For the text-containing cell, return its midpoint in (x, y) coordinate format. 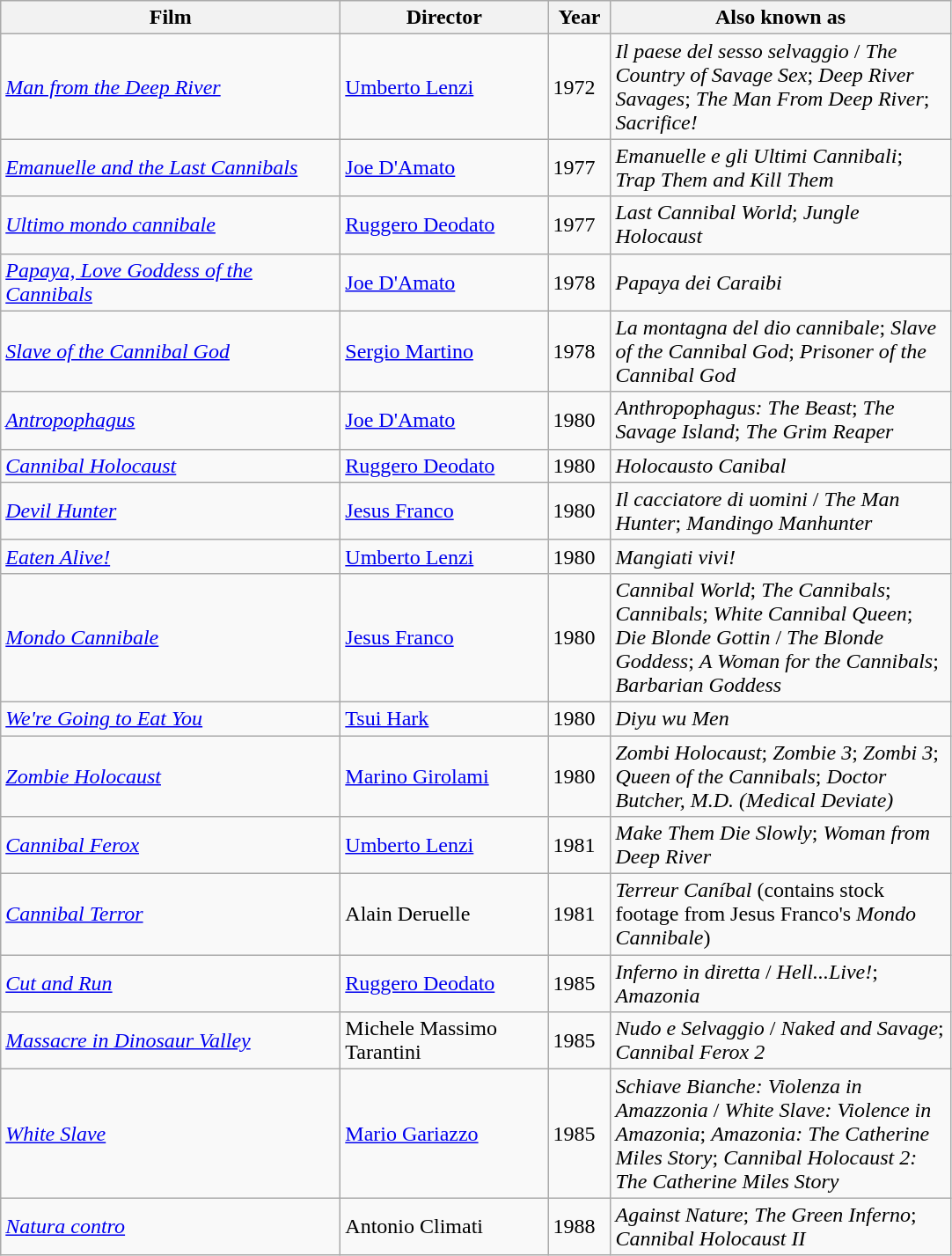
Natura contro (171, 1227)
Zombie Holocaust (171, 776)
Mangiati vivi! (780, 556)
Make Them Die Slowly; Woman from Deep River (780, 845)
Emanuelle e gli Ultimi Cannibali; Trap Them and Kill Them (780, 167)
Sergio Martino (444, 351)
La montagna del dio cannibale; Slave of the Cannibal God; Prisoner of the Cannibal God (780, 351)
Holocausto Canibal (780, 466)
Devil Hunter (171, 510)
Massacre in Dinosaur Valley (171, 1040)
Anthropophagus: The Beast; The Savage Island; The Grim Reaper (780, 421)
Last Cannibal World; Jungle Holocaust (780, 225)
Mario Gariazzo (444, 1134)
Year (579, 18)
Tsui Hark (444, 718)
Director (444, 18)
Against Nature; The Green Inferno; Cannibal Holocaust II (780, 1227)
Mondo Cannibale (171, 637)
Man from the Deep River (171, 86)
Nudo e Selvaggio / Naked and Savage; Cannibal Ferox 2 (780, 1040)
Il paese del sesso selvaggio / The Country of Savage Sex; Deep River Savages; The Man From Deep River; Sacrifice! (780, 86)
Cut and Run (171, 984)
Marino Girolami (444, 776)
Ultimo mondo cannibale (171, 225)
Eaten Alive! (171, 556)
1972 (579, 86)
Cannibal Ferox (171, 845)
We're Going to Eat You (171, 718)
Cannibal World; The Cannibals; Cannibals; White Cannibal Queen; Die Blonde Gottin / The Blonde Goddess; A Woman for the Cannibals; Barbarian Goddess (780, 637)
Inferno in diretta / Hell...Live!; Amazonia (780, 984)
Diyu wu Men (780, 718)
Emanuelle and the Last Cannibals (171, 167)
Papaya dei Caraibi (780, 282)
Cannibal Terror (171, 914)
Cannibal Holocaust (171, 466)
Il cacciatore di uomini / The Man Hunter; Mandingo Manhunter (780, 510)
Michele Massimo Tarantini (444, 1040)
Film (171, 18)
Antropophagus (171, 421)
1988 (579, 1227)
Papaya, Love Goddess of the Cannibals (171, 282)
White Slave (171, 1134)
Antonio Climati (444, 1227)
Alain Deruelle (444, 914)
Zombi Holocaust; Zombie 3; Zombi 3; Queen of the Cannibals; Doctor Butcher, M.D. (Medical Deviate) (780, 776)
Terreur Caníbal (contains stock footage from Jesus Franco's Mondo Cannibale) (780, 914)
Also known as (780, 18)
Slave of the Cannibal God (171, 351)
